For the text-containing cell, return its midpoint in (X, Y) coordinate format. 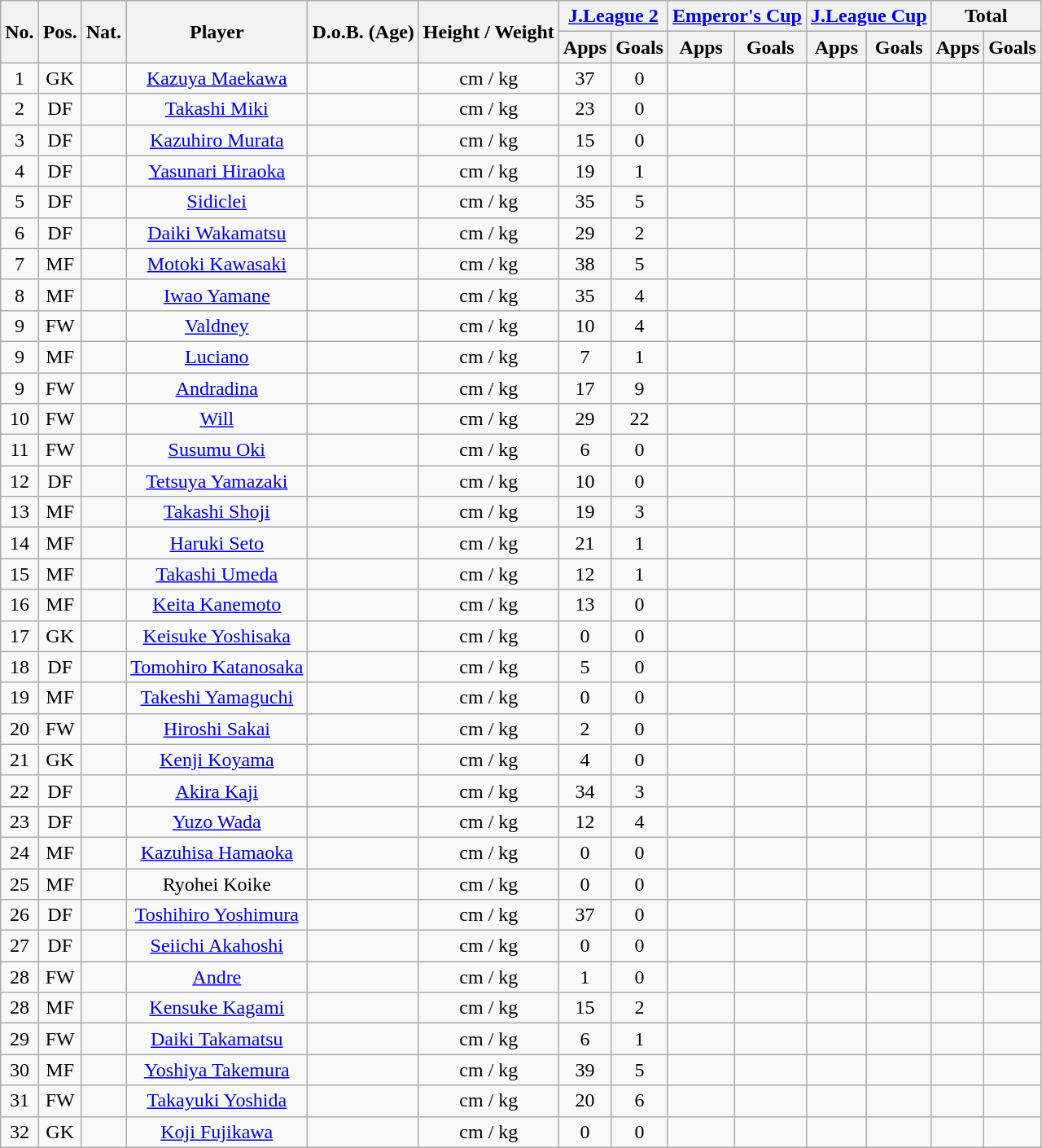
Akira Kaji (217, 791)
38 (584, 264)
Total (986, 16)
Yoshiya Takemura (217, 1070)
J.League 2 (613, 16)
Takayuki Yoshida (217, 1101)
Will (217, 419)
Tomohiro Katanosaka (217, 667)
Valdney (217, 326)
Player (217, 32)
11 (20, 450)
30 (20, 1070)
Susumu Oki (217, 450)
27 (20, 946)
Pos. (60, 32)
Height / Weight (488, 32)
Kenji Koyama (217, 760)
34 (584, 791)
26 (20, 915)
Yuzo Wada (217, 822)
Motoki Kawasaki (217, 264)
18 (20, 667)
39 (584, 1070)
Takashi Umeda (217, 574)
Ryohei Koike (217, 883)
14 (20, 543)
Nat. (103, 32)
Takashi Miki (217, 109)
Toshihiro Yoshimura (217, 915)
Yasunari Hiraoka (217, 171)
Kensuke Kagami (217, 1008)
32 (20, 1132)
Luciano (217, 357)
25 (20, 883)
Kazuya Maekawa (217, 78)
Takashi Shoji (217, 512)
Daiki Takamatsu (217, 1039)
24 (20, 852)
Iwao Yamane (217, 295)
Keisuke Yoshisaka (217, 636)
Koji Fujikawa (217, 1132)
31 (20, 1101)
Seiichi Akahoshi (217, 946)
Daiki Wakamatsu (217, 233)
Kazuhisa Hamaoka (217, 852)
16 (20, 605)
Keita Kanemoto (217, 605)
J.League Cup (869, 16)
Emperor's Cup (737, 16)
Sidiclei (217, 202)
Haruki Seto (217, 543)
8 (20, 295)
Hiroshi Sakai (217, 729)
Takeshi Yamaguchi (217, 698)
Kazuhiro Murata (217, 140)
D.o.B. (Age) (363, 32)
Andradina (217, 388)
No. (20, 32)
Andre (217, 977)
Tetsuya Yamazaki (217, 481)
